Detect which cell encompasses the target text, then output its (x, y) center coordinate. 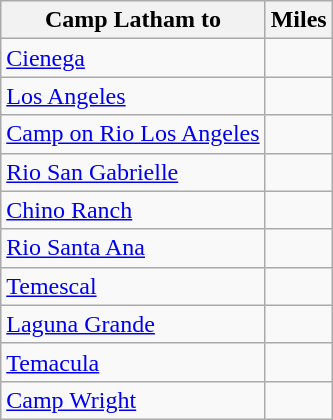
Temacula (133, 362)
Camp Latham to (133, 20)
Rio San Gabrielle (133, 172)
Chino Ranch (133, 210)
Rio Santa Ana (133, 248)
Camp Wright (133, 400)
Camp on Rio Los Angeles (133, 134)
Cienega (133, 58)
Miles (298, 20)
Laguna Grande (133, 324)
Temescal (133, 286)
Los Angeles (133, 96)
